Find where the given text appears and provide that cell's center as [x, y] coordinate. 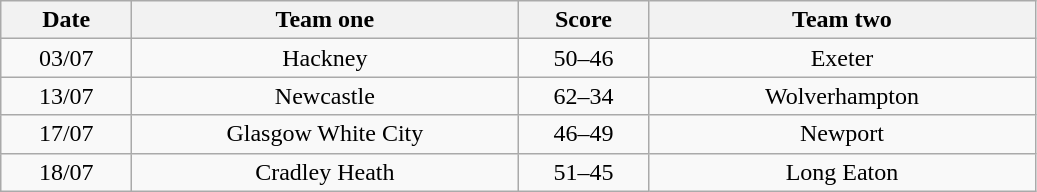
17/07 [66, 134]
Team two [842, 20]
46–49 [584, 134]
Date [66, 20]
03/07 [66, 58]
13/07 [66, 96]
51–45 [584, 172]
50–46 [584, 58]
Cradley Heath [325, 172]
Wolverhampton [842, 96]
Score [584, 20]
Exeter [842, 58]
Team one [325, 20]
Glasgow White City [325, 134]
Newcastle [325, 96]
18/07 [66, 172]
Newport [842, 134]
Long Eaton [842, 172]
62–34 [584, 96]
Hackney [325, 58]
